Capture the cell that displays the provided text and extract its (x, y) central coordinate. 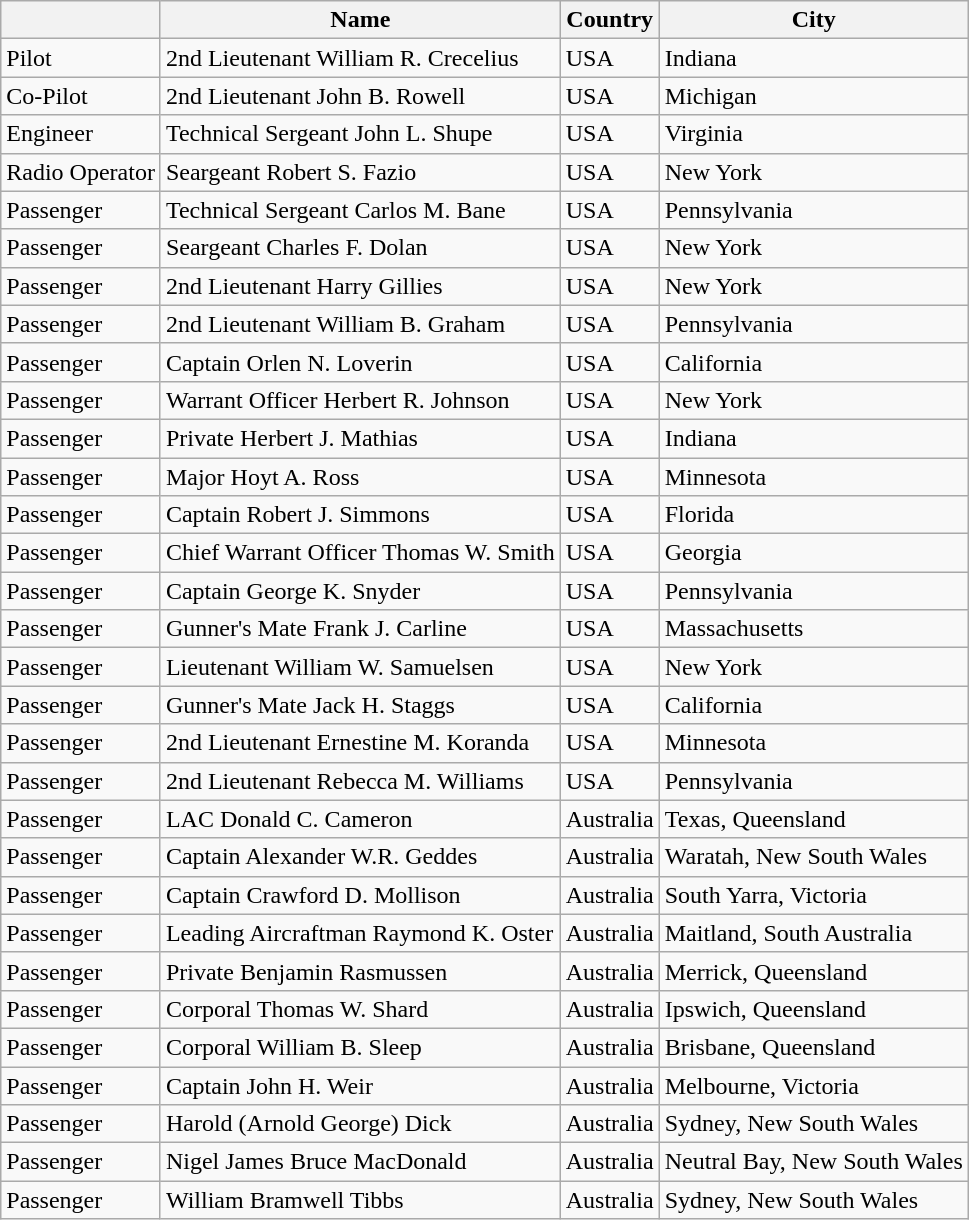
City (814, 20)
Warrant Officer Herbert R. Johnson (360, 400)
Lieutenant William W. Samuelsen (360, 667)
Seargeant Charles F. Dolan (360, 248)
Michigan (814, 96)
Florida (814, 515)
Leading Aircraftman Raymond K. Oster (360, 933)
Captain Robert J. Simmons (360, 515)
Captain George K. Snyder (360, 591)
Nigel James Bruce MacDonald (360, 1162)
Merrick, Queensland (814, 971)
Harold (Arnold George) Dick (360, 1124)
2nd Lieutenant John B. Rowell (360, 96)
Radio Operator (81, 172)
Waratah, New South Wales (814, 857)
Pilot (81, 58)
Melbourne, Victoria (814, 1085)
Major Hoyt A. Ross (360, 477)
Captain Alexander W.R. Geddes (360, 857)
Gunner's Mate Frank J. Carline (360, 629)
Private Benjamin Rasmussen (360, 971)
2nd Lieutenant Rebecca M. Williams (360, 781)
Maitland, South Australia (814, 933)
Chief Warrant Officer Thomas W. Smith (360, 553)
Corporal Thomas W. Shard (360, 1009)
LAC Donald C. Cameron (360, 819)
Brisbane, Queensland (814, 1047)
Private Herbert J. Mathias (360, 438)
Technical Sergeant Carlos M. Bane (360, 210)
2nd Lieutenant William B. Graham (360, 324)
2nd Lieutenant Harry Gillies (360, 286)
William Bramwell Tibbs (360, 1200)
Name (360, 20)
Neutral Bay, New South Wales (814, 1162)
South Yarra, Victoria (814, 895)
Massachusetts (814, 629)
Country (610, 20)
Captain John H. Weir (360, 1085)
Co-Pilot (81, 96)
Engineer (81, 134)
Georgia (814, 553)
Ipswich, Queensland (814, 1009)
Technical Sergeant John L. Shupe (360, 134)
Texas, Queensland (814, 819)
Virginia (814, 134)
2nd Lieutenant William R. Crecelius (360, 58)
Seargeant Robert S. Fazio (360, 172)
2nd Lieutenant Ernestine M. Koranda (360, 743)
Corporal William B. Sleep (360, 1047)
Gunner's Mate Jack H. Staggs (360, 705)
Captain Orlen N. Loverin (360, 362)
Captain Crawford D. Mollison (360, 895)
